From the cell containing the given text, extract its center point as (x, y) coordinate. 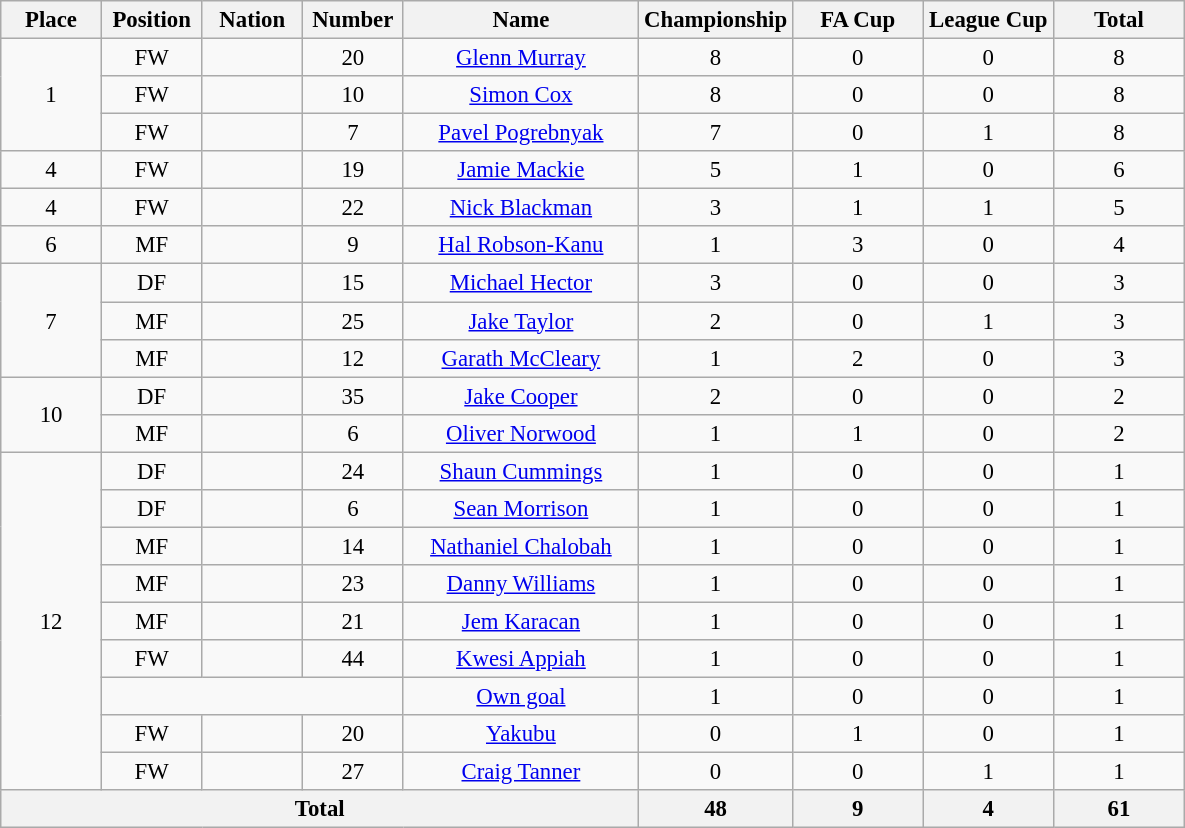
Craig Tanner (521, 772)
Hal Robson-Kanu (521, 245)
Jake Taylor (521, 321)
League Cup (988, 20)
Championship (716, 20)
Position (152, 20)
Place (52, 20)
Name (521, 20)
23 (354, 584)
27 (354, 772)
Michael Hector (521, 283)
FA Cup (858, 20)
Shaun Cummings (521, 471)
44 (354, 659)
Own goal (521, 697)
48 (716, 809)
25 (354, 321)
Nick Blackman (521, 208)
Jem Karacan (521, 621)
14 (354, 546)
Sean Morrison (521, 509)
15 (354, 283)
Garath McCleary (521, 358)
61 (1120, 809)
Simon Cox (521, 95)
19 (354, 170)
Yakubu (521, 734)
24 (354, 471)
Jamie Mackie (521, 170)
Nation (252, 20)
Danny Williams (521, 584)
Jake Cooper (521, 396)
Nathaniel Chalobah (521, 546)
Oliver Norwood (521, 433)
Number (354, 20)
22 (354, 208)
Glenn Murray (521, 58)
35 (354, 396)
Kwesi Appiah (521, 659)
21 (354, 621)
Pavel Pogrebnyak (521, 133)
